Locate the cell with the specified text and output its [X, Y] center coordinate. 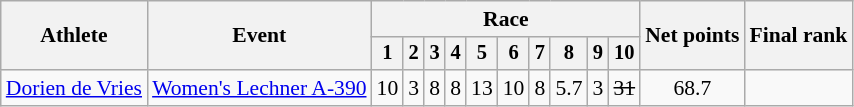
Race [506, 19]
Final rank [798, 36]
7 [540, 54]
Event [259, 36]
68.7 [692, 88]
Dorien de Vries [74, 88]
9 [598, 54]
2 [414, 54]
5.7 [568, 88]
4 [456, 54]
13 [482, 88]
Athlete [74, 36]
31 [624, 88]
Women's Lechner A-390 [259, 88]
5 [482, 54]
1 [388, 54]
6 [514, 54]
Net points [692, 36]
